Search for the cell housing the specified text and yield its (x, y) center coordinate. 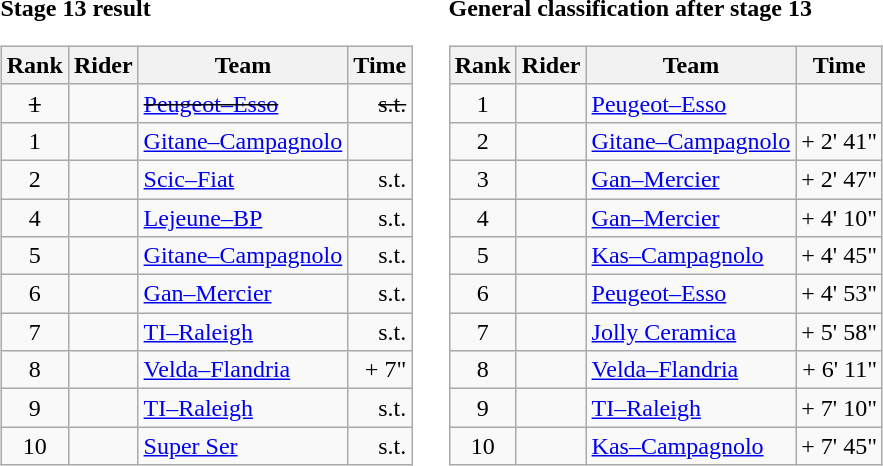
+ 7' 45" (840, 446)
+ 4' 10" (840, 217)
+ 7' 10" (840, 408)
+ 4' 45" (840, 256)
+ 6' 11" (840, 370)
+ 5' 58" (840, 332)
+ 2' 47" (840, 179)
3 (482, 179)
Jolly Ceramica (691, 332)
Lejeune–BP (243, 217)
+ 2' 41" (840, 141)
+ 7" (380, 370)
Super Ser (243, 446)
+ 4' 53" (840, 294)
Scic–Fiat (243, 179)
